For the text-containing cell, return its midpoint in (x, y) coordinate format. 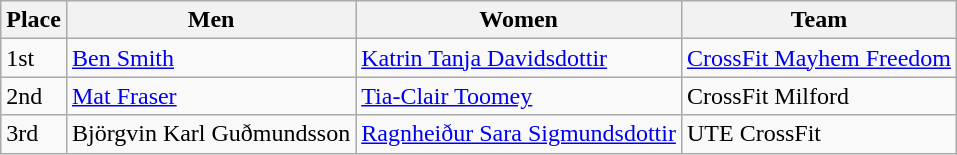
Women (519, 20)
Men (210, 20)
Tia-Clair Toomey (519, 96)
2nd (34, 96)
CrossFit Mayhem Freedom (818, 58)
Mat Fraser (210, 96)
CrossFit Milford (818, 96)
1st (34, 58)
Team (818, 20)
Ragnheiður Sara Sigmundsdottir (519, 134)
Katrin Tanja Davidsdottir (519, 58)
UTE CrossFit (818, 134)
Place (34, 20)
Ben Smith (210, 58)
3rd (34, 134)
Björgvin Karl Guðmundsson (210, 134)
